From the cell containing the given text, extract its center point as [x, y] coordinate. 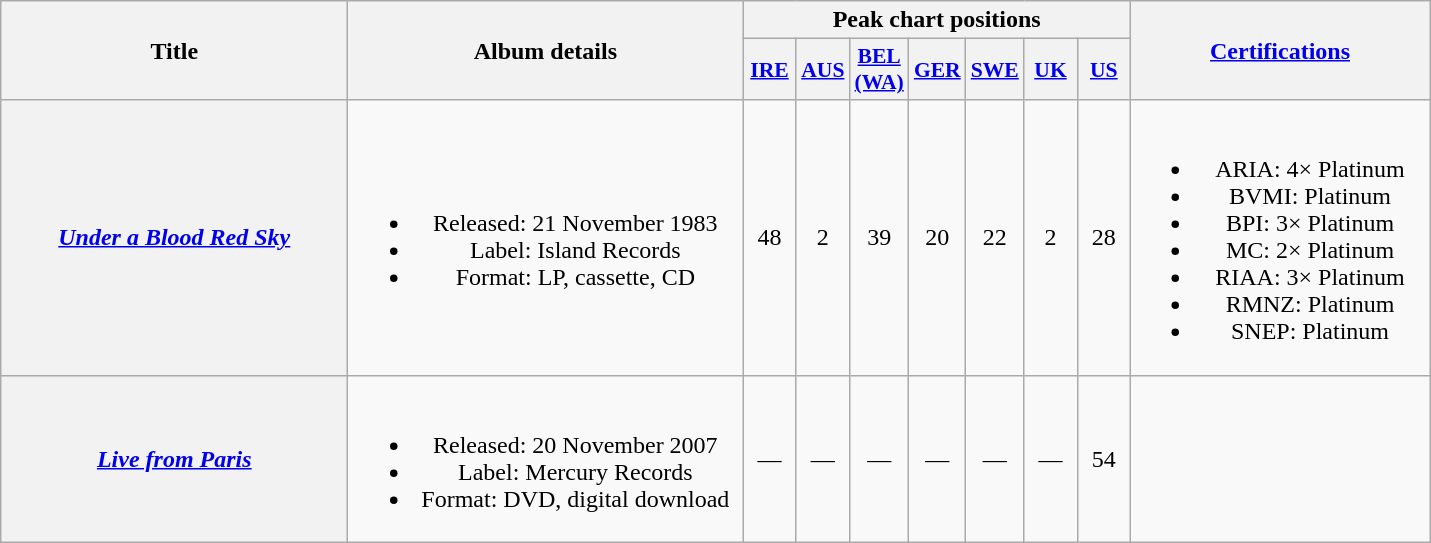
GER [938, 70]
BEL(WA) [880, 70]
Certifications [1280, 50]
Live from Paris [174, 458]
US [1104, 70]
Album details [546, 50]
20 [938, 238]
28 [1104, 238]
IRE [770, 70]
SWE [995, 70]
54 [1104, 458]
Released: 20 November 2007Label: Mercury RecordsFormat: DVD, digital download [546, 458]
48 [770, 238]
Title [174, 50]
UK [1050, 70]
22 [995, 238]
39 [880, 238]
ARIA: 4× PlatinumBVMI: PlatinumBPI: 3× PlatinumMC: 2× PlatinumRIAA: 3× PlatinumRMNZ: PlatinumSNEP: Platinum [1280, 238]
Peak chart positions [937, 20]
Released: 21 November 1983Label: Island RecordsFormat: LP, cassette, CD [546, 238]
AUS [822, 70]
Under a Blood Red Sky [174, 238]
